From the cell containing the given text, extract its center point as [x, y] coordinate. 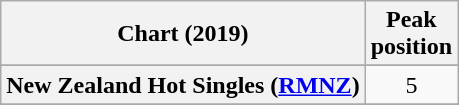
Chart (2019) [183, 34]
New Zealand Hot Singles (RMNZ) [183, 85]
Peakposition [411, 34]
5 [411, 85]
